Provide the (x, y) coordinate of the cell's center where the given text is located.  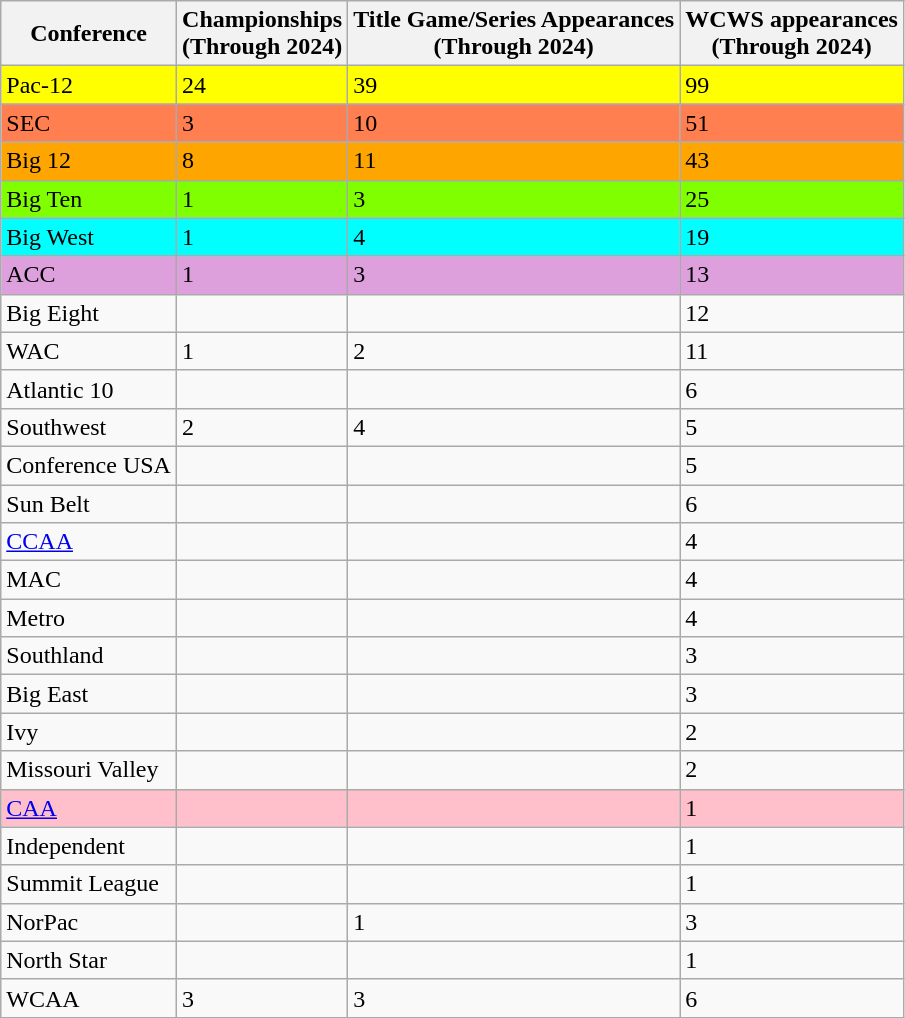
13 (792, 275)
43 (792, 161)
Missouri Valley (89, 770)
North Star (89, 960)
99 (792, 85)
8 (262, 161)
CAA (89, 808)
24 (262, 85)
Southland (89, 656)
Title Game/Series Appearances(Through 2024) (514, 34)
CCAA (89, 542)
19 (792, 237)
Pac-12 (89, 85)
WCWS appearances(Through 2024) (792, 34)
Conference (89, 34)
Independent (89, 846)
Ivy (89, 732)
12 (792, 313)
39 (514, 85)
WCAA (89, 998)
Atlantic 10 (89, 389)
51 (792, 123)
Big Eight (89, 313)
Big 12 (89, 161)
Southwest (89, 427)
Big Ten (89, 199)
25 (792, 199)
10 (514, 123)
Championships(Through 2024) (262, 34)
Summit League (89, 884)
Big East (89, 694)
Big West (89, 237)
ACC (89, 275)
Metro (89, 618)
SEC (89, 123)
Conference USA (89, 465)
NorPac (89, 922)
MAC (89, 580)
WAC (89, 351)
Sun Belt (89, 503)
